Search for the cell housing the specified text and yield its [X, Y] center coordinate. 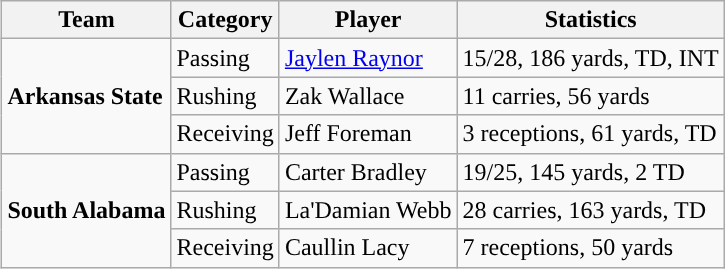
Player [368, 20]
Jeff Foreman [368, 134]
South Alabama [86, 210]
Arkansas State [86, 96]
Caullin Lacy [368, 248]
19/25, 145 yards, 2 TD [590, 172]
28 carries, 163 yards, TD [590, 210]
Zak Wallace [368, 96]
Carter Bradley [368, 172]
Jaylen Raynor [368, 58]
Team [86, 20]
Category [225, 20]
3 receptions, 61 yards, TD [590, 134]
La'Damian Webb [368, 210]
Statistics [590, 20]
11 carries, 56 yards [590, 96]
15/28, 186 yards, TD, INT [590, 58]
7 receptions, 50 yards [590, 248]
